Provide the [X, Y] coordinate of the cell's center where the given text is located.  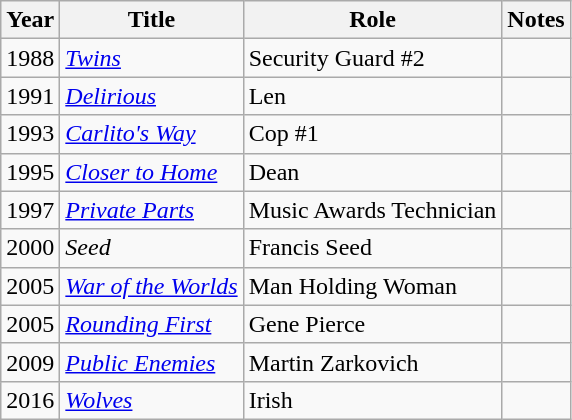
1995 [30, 172]
Delirious [152, 96]
Dean [372, 172]
Music Awards Technician [372, 210]
1997 [30, 210]
Martin Zarkovich [372, 362]
Twins [152, 58]
Gene Pierce [372, 324]
Title [152, 20]
2009 [30, 362]
Private Parts [152, 210]
Francis Seed [372, 248]
Seed [152, 248]
War of the Worlds [152, 286]
Man Holding Woman [372, 286]
Wolves [152, 400]
Closer to Home [152, 172]
Len [372, 96]
Cop #1 [372, 134]
Public Enemies [152, 362]
Year [30, 20]
Carlito's Way [152, 134]
Security Guard #2 [372, 58]
Irish [372, 400]
2016 [30, 400]
Role [372, 20]
1991 [30, 96]
Notes [536, 20]
1988 [30, 58]
2000 [30, 248]
Rounding First [152, 324]
1993 [30, 134]
